Provide the (x, y) coordinate of the cell's center where the given text is located.  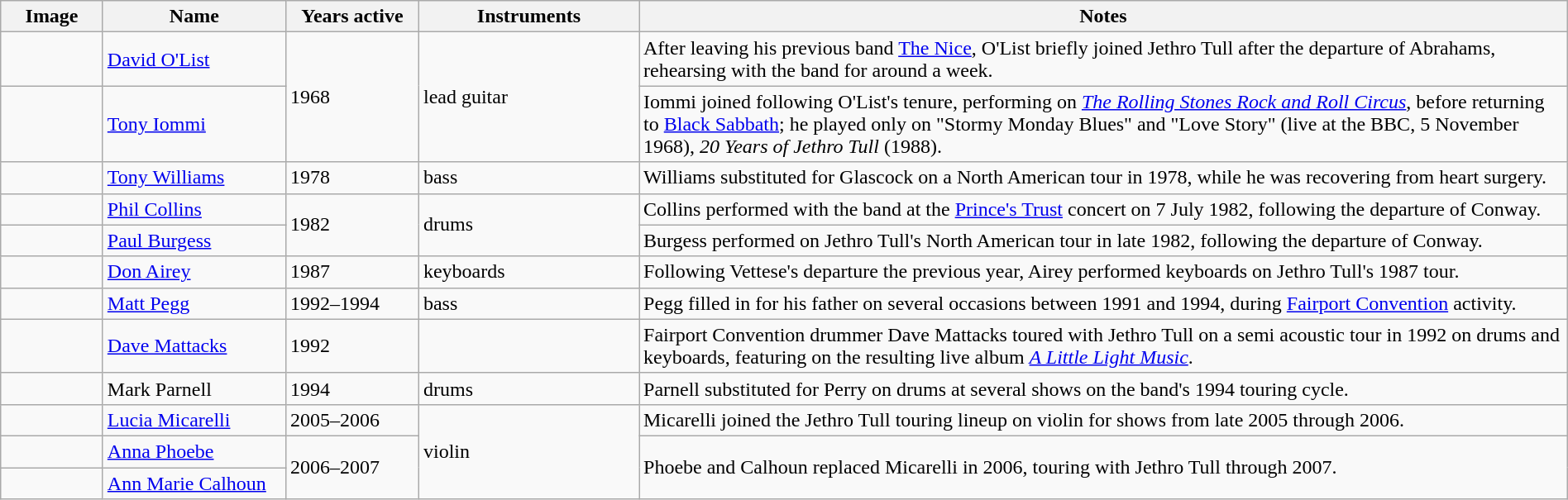
1978 (352, 178)
1987 (352, 272)
Years active (352, 17)
Paul Burgess (194, 240)
Don Airey (194, 272)
Dave Mattacks (194, 345)
Burgess performed on Jethro Tull's North American tour in late 1982, following the departure of Conway. (1103, 240)
1992 (352, 345)
violin (528, 451)
1992–1994 (352, 303)
Pegg filled in for his father on several occasions between 1991 and 1994, during Fairport Convention activity. (1103, 303)
Tony Iommi (194, 124)
1982 (352, 225)
Notes (1103, 17)
Lucia Micarelli (194, 420)
Collins performed with the band at the Prince's Trust concert on 7 July 1982, following the departure of Conway. (1103, 209)
1968 (352, 98)
Parnell substituted for Perry on drums at several shows on the band's 1994 touring cycle. (1103, 388)
David O'List (194, 60)
Anna Phoebe (194, 451)
Williams substituted for Glascock on a North American tour in 1978, while he was recovering from heart surgery. (1103, 178)
Ann Marie Calhoun (194, 483)
Micarelli joined the Jethro Tull touring lineup on violin for shows from late 2005 through 2006. (1103, 420)
Mark Parnell (194, 388)
keyboards (528, 272)
Phil Collins (194, 209)
Instruments (528, 17)
Following Vettese's departure the previous year, Airey performed keyboards on Jethro Tull's 1987 tour. (1103, 272)
Phoebe and Calhoun replaced Micarelli in 2006, touring with Jethro Tull through 2007. (1103, 467)
1994 (352, 388)
Name (194, 17)
2005–2006 (352, 420)
Matt Pegg (194, 303)
Image (52, 17)
Tony Williams (194, 178)
lead guitar (528, 98)
2006–2007 (352, 467)
